Extract the [X, Y] coordinate from the center of the cell holding the provided text.  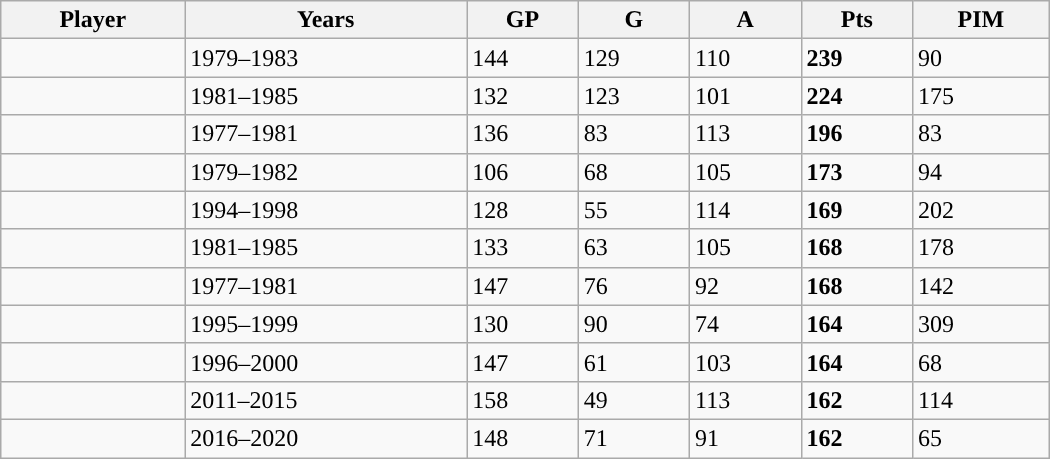
49 [634, 400]
158 [522, 400]
92 [746, 286]
Years [326, 20]
65 [980, 438]
1979–1982 [326, 172]
136 [522, 134]
133 [522, 248]
309 [980, 324]
1995–1999 [326, 324]
1979–1983 [326, 58]
178 [980, 248]
A [746, 20]
1994–1998 [326, 210]
123 [634, 96]
202 [980, 210]
239 [856, 58]
76 [634, 286]
94 [980, 172]
196 [856, 134]
61 [634, 362]
101 [746, 96]
175 [980, 96]
G [634, 20]
Player [93, 20]
106 [522, 172]
142 [980, 286]
Pts [856, 20]
169 [856, 210]
63 [634, 248]
224 [856, 96]
PIM [980, 20]
130 [522, 324]
148 [522, 438]
129 [634, 58]
71 [634, 438]
132 [522, 96]
1996–2000 [326, 362]
55 [634, 210]
74 [746, 324]
GP [522, 20]
91 [746, 438]
103 [746, 362]
128 [522, 210]
144 [522, 58]
173 [856, 172]
2016–2020 [326, 438]
110 [746, 58]
2011–2015 [326, 400]
